Extract the [x, y] coordinate from the center of the cell holding the provided text.  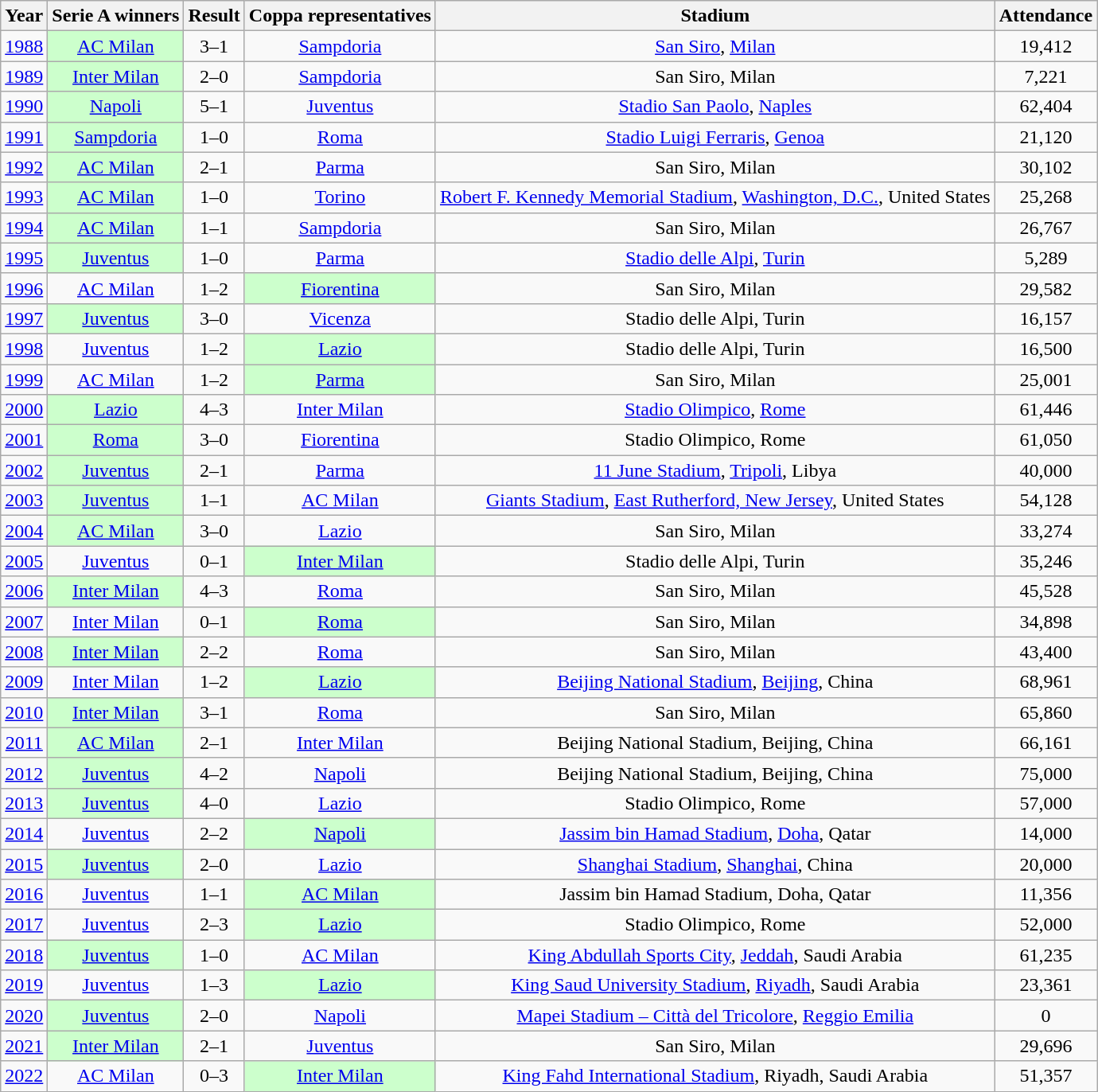
2021 [24, 1046]
1998 [24, 349]
52,000 [1045, 925]
2002 [24, 470]
1988 [24, 46]
11,356 [1045, 895]
25,001 [1045, 380]
66,161 [1045, 743]
20,000 [1045, 864]
2022 [24, 1076]
16,157 [1045, 318]
4–2 [214, 773]
7,221 [1045, 76]
Serie A winners [116, 16]
Torino [340, 197]
33,274 [1045, 531]
King Fahd International Stadium, Riyadh, Saudi Arabia [714, 1076]
1996 [24, 288]
1992 [24, 167]
61,235 [1045, 955]
2015 [24, 864]
2004 [24, 531]
51,357 [1045, 1076]
2007 [24, 622]
35,246 [1045, 561]
25,268 [1045, 197]
30,102 [1045, 167]
1989 [24, 76]
2005 [24, 561]
2019 [24, 985]
2014 [24, 833]
43,400 [1045, 652]
61,050 [1045, 440]
2003 [24, 501]
5–1 [214, 107]
29,696 [1045, 1046]
Result [214, 16]
11 June Stadium, Tripoli, Libya [714, 470]
Attendance [1045, 16]
1997 [24, 318]
4–0 [214, 803]
62,404 [1045, 107]
2017 [24, 925]
26,767 [1045, 228]
Vicenza [340, 318]
0 [1045, 1016]
2000 [24, 410]
2018 [24, 955]
King Saud University Stadium, Riyadh, Saudi Arabia [714, 985]
14,000 [1045, 833]
68,961 [1045, 682]
23,361 [1045, 985]
1999 [24, 380]
Year [24, 16]
2011 [24, 743]
2012 [24, 773]
65,860 [1045, 712]
75,000 [1045, 773]
45,528 [1045, 591]
1995 [24, 258]
0–3 [214, 1076]
King Abdullah Sports City, Jeddah, Saudi Arabia [714, 955]
40,000 [1045, 470]
2008 [24, 652]
1990 [24, 107]
Stadium [714, 16]
Giants Stadium, East Rutherford, New Jersey, United States [714, 501]
Stadio Luigi Ferraris, Genoa [714, 137]
5,289 [1045, 258]
2016 [24, 895]
19,412 [1045, 46]
21,120 [1045, 137]
57,000 [1045, 803]
2006 [24, 591]
54,128 [1045, 501]
16,500 [1045, 349]
Mapei Stadium – Città del Tricolore, Reggio Emilia [714, 1016]
Coppa representatives [340, 16]
2020 [24, 1016]
34,898 [1045, 622]
1991 [24, 137]
1994 [24, 228]
61,446 [1045, 410]
Shanghai Stadium, Shanghai, China [714, 864]
1–3 [214, 985]
1993 [24, 197]
2009 [24, 682]
2010 [24, 712]
29,582 [1045, 288]
2013 [24, 803]
2001 [24, 440]
Stadio San Paolo, Naples [714, 107]
2–3 [214, 925]
Robert F. Kennedy Memorial Stadium, Washington, D.C., United States [714, 197]
